Identify which cell holds the provided text, then report its [x, y] central coordinate. 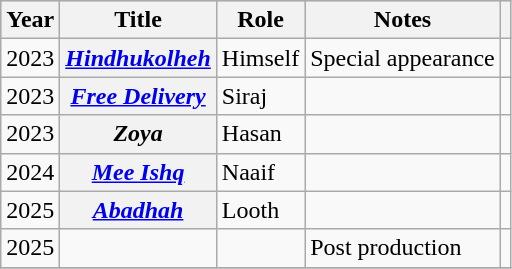
Post production [403, 248]
Naaif [260, 172]
Looth [260, 210]
Hindhukolheh [138, 58]
Year [30, 20]
Role [260, 20]
Himself [260, 58]
Mee Ishq [138, 172]
Notes [403, 20]
Abadhah [138, 210]
2024 [30, 172]
Free Delivery [138, 96]
Title [138, 20]
Siraj [260, 96]
Hasan [260, 134]
Special appearance [403, 58]
Zoya [138, 134]
